Locate the cell with the specified text and output its (X, Y) center coordinate. 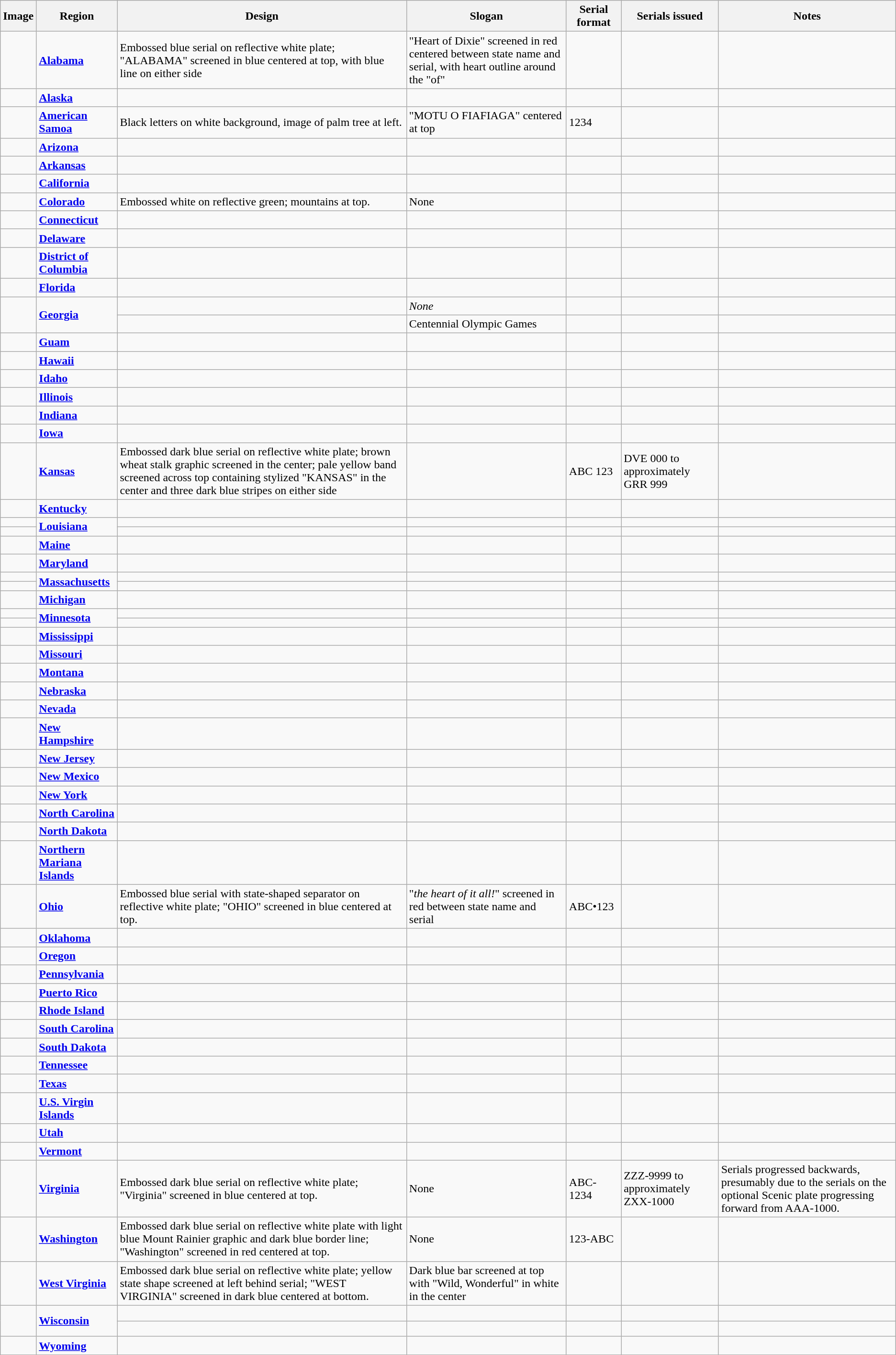
Black letters on white background, image of palm tree at left. (262, 123)
Embossed dark blue serial on reflective white plate; "Virginia" screened in blue centered at top. (262, 1188)
Notes (807, 16)
ABC-1234 (594, 1188)
Arkansas (77, 165)
Idaho (77, 379)
South Dakota (77, 1047)
Illinois (77, 397)
Oklahoma (77, 937)
Maine (77, 545)
Wisconsin (77, 1321)
New York (77, 795)
Kentucky (77, 508)
Alaska (77, 98)
Image (18, 16)
Slogan (486, 16)
Region (77, 16)
Wyoming (77, 1345)
Connecticut (77, 220)
Virginia (77, 1188)
Georgia (77, 315)
California (77, 183)
Guam (77, 342)
Pennsylvania (77, 974)
American Samoa (77, 123)
ABC•123 (594, 906)
Iowa (77, 433)
West Virginia (77, 1283)
Michigan (77, 599)
Mississippi (77, 636)
Rhode Island (77, 1011)
Ohio (77, 906)
Serials progressed backwards, presumably due to the serials on the optional Scenic plate progressing forward from AAA-1000. (807, 1188)
Florida (77, 287)
North Dakota (77, 831)
1234 (594, 123)
"Heart of Dixie" screened in red centered between state name and serial, with heart outline around the "of" (486, 60)
Utah (77, 1133)
"MOTU O FIAFIAGA" centered at top (486, 123)
DVE 000 to approximately GRR 999 (670, 471)
Tennessee (77, 1065)
North Carolina (77, 813)
New Hampshire (77, 734)
ZZZ-9999 to approximately ZXX-1000 (670, 1188)
Serial format (594, 16)
Dark blue bar screened at top with "Wild, Wonderful" in white in the center (486, 1283)
Embossed blue serial on reflective white plate; "ALABAMA" screened in blue centered at top, with blue line on either side (262, 60)
South Carolina (77, 1029)
ABC 123 (594, 471)
District ofColumbia (77, 262)
Hawaii (77, 361)
Design (262, 16)
123-ABC (594, 1239)
Maryland (77, 563)
New Mexico (77, 777)
Oregon (77, 956)
Washington (77, 1239)
Puerto Rico (77, 993)
Centennial Olympic Games (486, 324)
Minnesota (77, 618)
"the heart of it all!" screened in red between state name and serial (486, 906)
Montana (77, 673)
Colorado (77, 202)
Nevada (77, 709)
Northern Mariana Islands (77, 862)
Nebraska (77, 691)
Alabama (77, 60)
Texas (77, 1084)
Arizona (77, 147)
Delaware (77, 238)
Embossed white on reflective green; mountains at top. (262, 202)
Kansas (77, 471)
Serials issued (670, 16)
New Jersey (77, 758)
Indiana (77, 415)
Massachusetts (77, 581)
Louisiana (77, 527)
Embossed blue serial with state-shaped separator on reflective white plate; "OHIO" screened in blue centered at top. (262, 906)
Vermont (77, 1151)
U.S. Virgin Islands (77, 1108)
Missouri (77, 655)
